Determine the [x, y] coordinate at the center of the cell enclosing the given text.  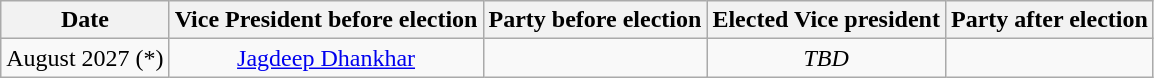
Jagdeep Dhankhar [326, 58]
Vice President before election [326, 20]
August 2027 (*) [85, 58]
Date [85, 20]
Elected Vice president [826, 20]
TBD [826, 58]
Party before election [595, 20]
Party after election [1049, 20]
